Detect which cell encompasses the target text, then output its [x, y] center coordinate. 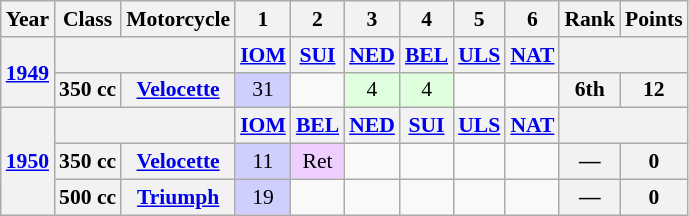
Class [88, 19]
500 cc [88, 197]
31 [263, 90]
6th [590, 90]
3 [372, 19]
Motorcycle [178, 19]
1 [263, 19]
6 [532, 19]
5 [479, 19]
Ret [318, 162]
Rank [590, 19]
1949 [28, 72]
Points [654, 19]
2 [318, 19]
Triumph [178, 197]
19 [263, 197]
12 [654, 90]
11 [263, 162]
1950 [28, 162]
Year [28, 19]
